Detect which cell encompasses the target text, then output its [x, y] center coordinate. 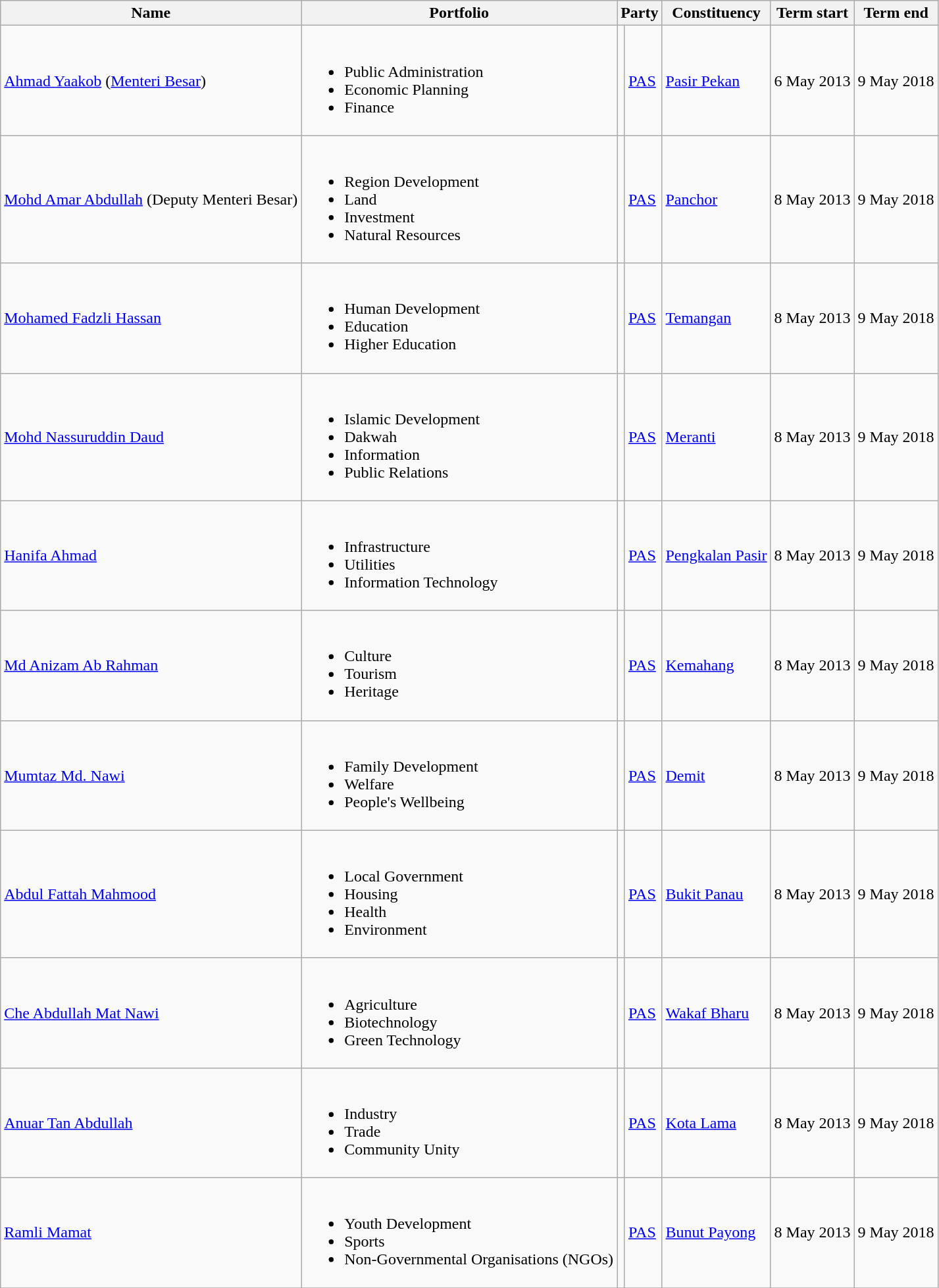
Youth DevelopmentSportsNon-Governmental Organisations (NGOs) [459, 1233]
Abdul Fattah Mahmood [151, 894]
Mohamed Fadzli Hassan [151, 318]
Mumtaz Md. Nawi [151, 775]
Party [640, 13]
Mohd Nassuruddin Daud [151, 437]
Human DevelopmentEducationHigher Education [459, 318]
Pasir Pekan [716, 80]
IndustryTradeCommunity Unity [459, 1122]
AgricultureBiotechnologyGreen Technology [459, 1013]
Che Abdullah Mat Nawi [151, 1013]
Ahmad Yaakob (Menteri Besar) [151, 80]
Md Anizam Ab Rahman [151, 666]
CultureTourismHeritage [459, 666]
Panchor [716, 199]
Islamic DevelopmentDakwahInformationPublic Relations [459, 437]
Temangan [716, 318]
Mohd Amar Abdullah (Deputy Menteri Besar) [151, 199]
Kota Lama [716, 1122]
Local GovernmentHousingHealthEnvironment [459, 894]
Hanifa Ahmad [151, 555]
Constituency [716, 13]
Family DevelopmentWelfarePeople's Wellbeing [459, 775]
Public AdministrationEconomic PlanningFinance [459, 80]
Region DevelopmentLandInvestmentNatural Resources [459, 199]
Kemahang [716, 666]
InfrastructureUtilitiesInformation Technology [459, 555]
Bukit Panau [716, 894]
Anuar Tan Abdullah [151, 1122]
Demit [716, 775]
Wakaf Bharu [716, 1013]
Bunut Payong [716, 1233]
Pengkalan Pasir [716, 555]
Term end [896, 13]
Portfolio [459, 13]
Ramli Mamat [151, 1233]
Term start [812, 13]
Meranti [716, 437]
6 May 2013 [812, 80]
Name [151, 13]
